Pinpoint the cell where the given text exists, returning its (X, Y) midpoint coordinate. 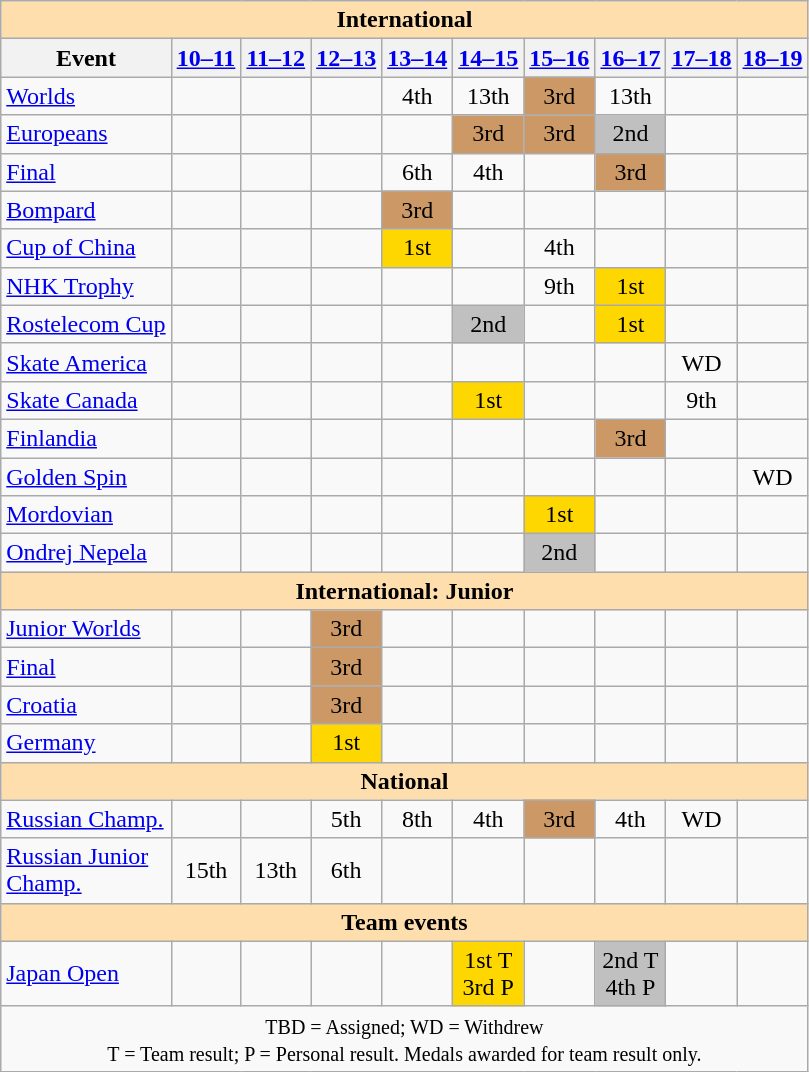
Germany (86, 743)
10–11 (206, 58)
International: Junior (404, 591)
15–16 (560, 58)
Rostelecom Cup (86, 324)
Golden Spin (86, 477)
Skate Canada (86, 400)
12–13 (346, 58)
Japan Open (86, 974)
Russian JuniorChamp. (86, 870)
16–17 (630, 58)
15th (206, 870)
International (404, 20)
17–18 (702, 58)
5th (346, 819)
National (404, 781)
18–19 (772, 58)
Croatia (86, 705)
11–12 (276, 58)
Mordovian (86, 515)
Skate America (86, 362)
TBD = Assigned; WD = Withdrew T = Team result; P = Personal result. Medals awarded for team result only. (404, 1038)
13–14 (418, 58)
Event (86, 58)
Worlds (86, 96)
Junior Worlds (86, 629)
Bompard (86, 210)
Ondrej Nepela (86, 553)
Finlandia (86, 438)
Europeans (86, 134)
Cup of China (86, 248)
2nd T 4th P (630, 974)
Team events (404, 922)
Russian Champ. (86, 819)
NHK Trophy (86, 286)
8th (418, 819)
14–15 (488, 58)
1st T 3rd P (488, 974)
